Scan for the cell matching the given text and deliver its (X, Y) coordinate at center. 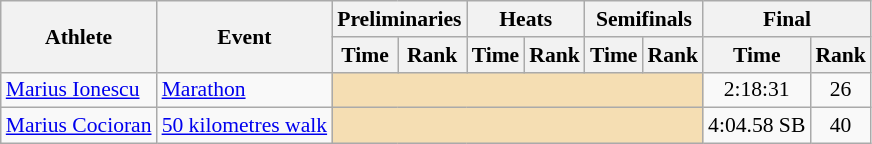
26 (840, 90)
Marius Ionescu (79, 90)
Athlete (79, 36)
Marathon (245, 90)
40 (840, 126)
Semifinals (644, 19)
50 kilometres walk (245, 126)
Preliminaries (399, 19)
Marius Cocioran (79, 126)
4:04.58 SB (756, 126)
2:18:31 (756, 90)
Event (245, 36)
Heats (526, 19)
Final (787, 19)
